Return the [X, Y] coordinate for the center point of the cell that contains the specified text.  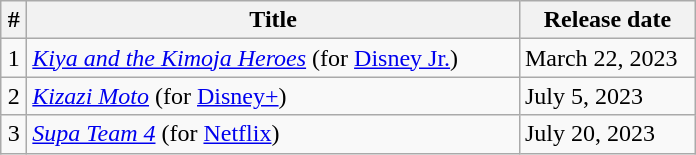
# [14, 20]
Title [274, 20]
March 22, 2023 [607, 58]
July 5, 2023 [607, 96]
Release date [607, 20]
2 [14, 96]
Supa Team 4 (for Netflix) [274, 134]
July 20, 2023 [607, 134]
Kiya and the Kimoja Heroes (for Disney Jr.) [274, 58]
1 [14, 58]
Kizazi Moto (for Disney+) [274, 96]
3 [14, 134]
